Determine the [X, Y] coordinate at the center of the cell enclosing the given text.  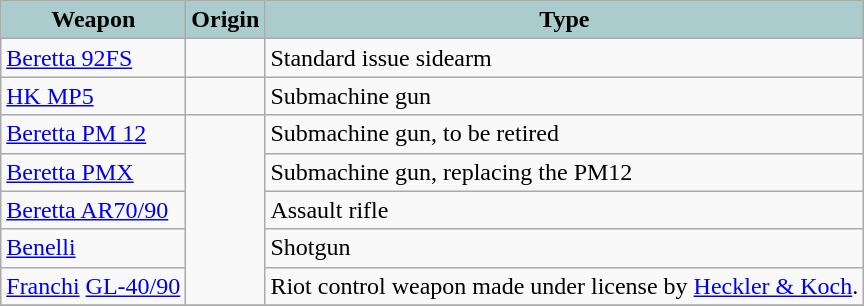
Submachine gun, replacing the PM12 [564, 172]
Origin [226, 20]
Riot control weapon made under license by Heckler & Koch. [564, 286]
Assault rifle [564, 210]
HK MP5 [94, 96]
Beretta 92FS [94, 58]
Type [564, 20]
Beretta PM 12 [94, 134]
Submachine gun [564, 96]
Shotgun [564, 248]
Beretta PMX [94, 172]
Weapon [94, 20]
Standard issue sidearm [564, 58]
Franchi GL-40/90 [94, 286]
Submachine gun, to be retired [564, 134]
Benelli [94, 248]
Beretta AR70/90 [94, 210]
